For the text-containing cell, return its midpoint in (X, Y) coordinate format. 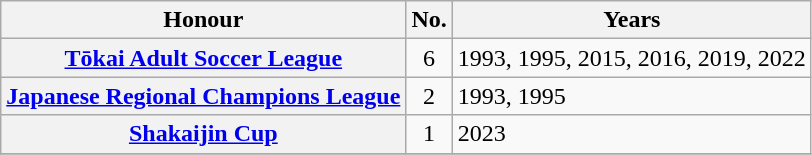
No. (429, 20)
Japanese Regional Champions League (204, 96)
1 (429, 134)
Years (632, 20)
1993, 1995 (632, 96)
Shakaijin Cup (204, 134)
2 (429, 96)
Tōkai Adult Soccer League (204, 58)
1993, 1995, 2015, 2016, 2019, 2022 (632, 58)
6 (429, 58)
Honour (204, 20)
2023 (632, 134)
